Determine the [X, Y] coordinate at the center of the cell enclosing the given text.  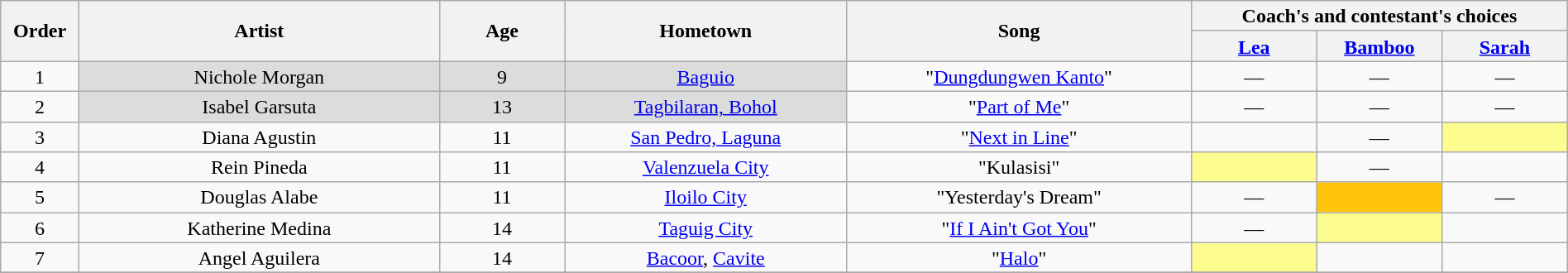
7 [40, 258]
"Part of Me" [1019, 106]
San Pedro, Laguna [706, 137]
Isabel Garsuta [259, 106]
Bacoor, Cavite [706, 258]
"Next in Line" [1019, 137]
Katherine Medina [259, 228]
Baguio [706, 76]
"Halo" [1019, 258]
4 [40, 167]
Sarah [1505, 46]
Lea [1255, 46]
Coach's and contestant's choices [1379, 17]
Order [40, 31]
3 [40, 137]
Bamboo [1379, 46]
6 [40, 228]
Valenzuela City [706, 167]
Age [502, 31]
Angel Aguilera [259, 258]
Song [1019, 31]
"If I Ain't Got You" [1019, 228]
Tagbilaran, Bohol [706, 106]
"Yesterday's Dream" [1019, 197]
"Kulasisi" [1019, 167]
"Dungdungwen Kanto" [1019, 76]
Diana Agustin [259, 137]
Hometown [706, 31]
Douglas Alabe [259, 197]
2 [40, 106]
13 [502, 106]
Artist [259, 31]
Iloilo City [706, 197]
5 [40, 197]
Nichole Morgan [259, 76]
Taguig City [706, 228]
Rein Pineda [259, 167]
1 [40, 76]
9 [502, 76]
